Find where the given text appears and provide that cell's center as [X, Y] coordinate. 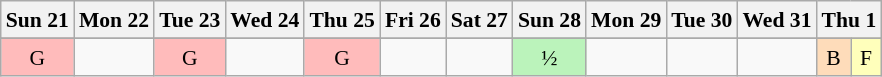
Sat 27 [480, 20]
Thu 1 [850, 20]
Sun 21 [38, 20]
½ [550, 56]
Wed 24 [264, 20]
Thu 25 [342, 20]
Mon 29 [626, 20]
Mon 22 [114, 20]
F [866, 56]
Sun 28 [550, 20]
Fri 26 [413, 20]
Tue 23 [190, 20]
Tue 30 [702, 20]
B [834, 56]
Wed 31 [776, 20]
